Determine the (x, y) coordinate at the center of the cell enclosing the given text.  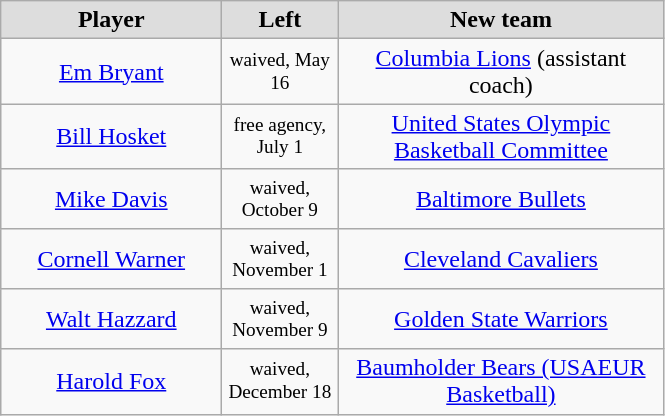
waived, May 16 (280, 72)
Bill Hosket (112, 136)
Player (112, 20)
waived, December 18 (280, 382)
waived, November 9 (280, 319)
New team (501, 20)
Left (280, 20)
Baltimore Bullets (501, 199)
Cornell Warner (112, 259)
Cleveland Cavaliers (501, 259)
free agency, July 1 (280, 136)
waived, November 1 (280, 259)
waived, October 9 (280, 199)
Baumholder Bears (USAEUR Basketball) (501, 382)
Columbia Lions (assistant coach) (501, 72)
Harold Fox (112, 382)
United States Olympic Basketball Committee (501, 136)
Walt Hazzard (112, 319)
Golden State Warriors (501, 319)
Em Bryant (112, 72)
Mike Davis (112, 199)
